Capture the cell that displays the provided text and extract its (X, Y) central coordinate. 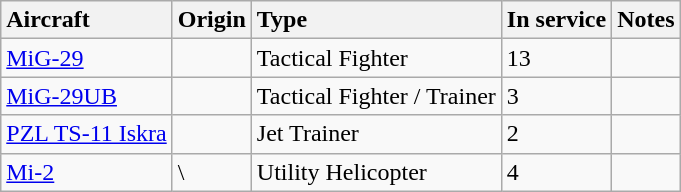
Notes (646, 20)
In service (556, 20)
Type (376, 20)
PZL TS-11 Iskra (86, 134)
4 (556, 172)
MiG-29UB (86, 96)
3 (556, 96)
Origin (212, 20)
13 (556, 58)
Aircraft (86, 20)
Utility Helicopter (376, 172)
MiG-29 (86, 58)
Tactical Fighter (376, 58)
2 (556, 134)
Tactical Fighter / Trainer (376, 96)
\ (212, 172)
Mi-2 (86, 172)
Jet Trainer (376, 134)
